For the text-containing cell, return its midpoint in (x, y) coordinate format. 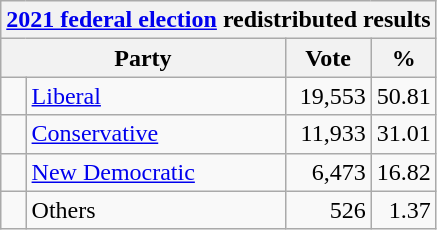
16.82 (404, 172)
Conservative (156, 134)
31.01 (404, 134)
19,553 (328, 96)
% (404, 58)
New Democratic (156, 172)
50.81 (404, 96)
Liberal (156, 96)
11,933 (328, 134)
Others (156, 210)
2021 federal election redistributed results (218, 20)
526 (328, 210)
Party (143, 58)
1.37 (404, 210)
6,473 (328, 172)
Vote (328, 58)
